Output the (x, y) coordinate of the center of the cell containing the given text.  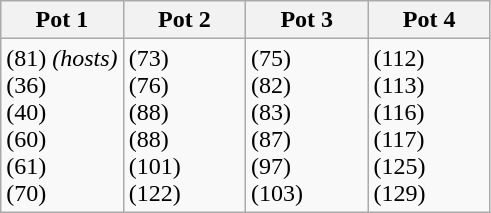
(75) (82) (83) (87) (97) (103) (307, 126)
Pot 3 (307, 20)
(73) (76) (88) (88) (101) (122) (184, 126)
(112) (113) (116) (117) (125) (129) (429, 126)
(81) (hosts) (36) (40) (60) (61) (70) (62, 126)
Pot 4 (429, 20)
Pot 2 (184, 20)
Pot 1 (62, 20)
